Extract the (x, y) coordinate from the center of the cell holding the provided text.  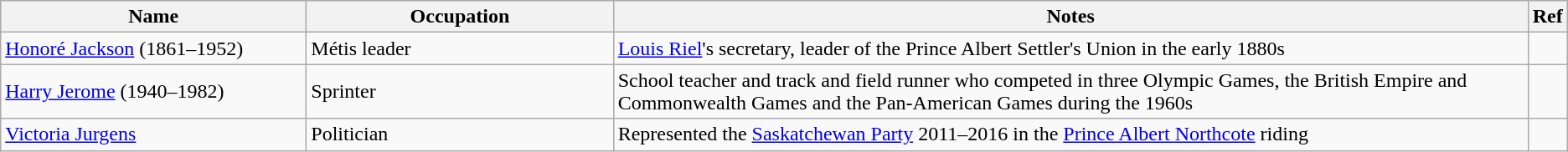
Sprinter (460, 92)
Victoria Jurgens (154, 134)
Ref (1548, 17)
Harry Jerome (1940–1982) (154, 92)
Honoré Jackson (1861–1952) (154, 48)
Louis Riel's secretary, leader of the Prince Albert Settler's Union in the early 1880s (1070, 48)
Notes (1070, 17)
Politician (460, 134)
Occupation (460, 17)
Represented the Saskatchewan Party 2011–2016 in the Prince Albert Northcote riding (1070, 134)
Métis leader (460, 48)
Name (154, 17)
